Capture the cell that displays the provided text and extract its [X, Y] central coordinate. 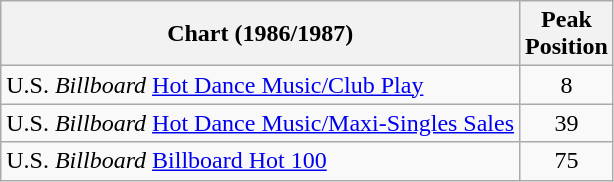
U.S. Billboard Hot Dance Music/Club Play [260, 85]
U.S. Billboard Hot Dance Music/Maxi-Singles Sales [260, 123]
75 [567, 161]
39 [567, 123]
PeakPosition [567, 34]
U.S. Billboard Billboard Hot 100 [260, 161]
8 [567, 85]
Chart (1986/1987) [260, 34]
